Pinpoint the cell where the given text exists, returning its (X, Y) midpoint coordinate. 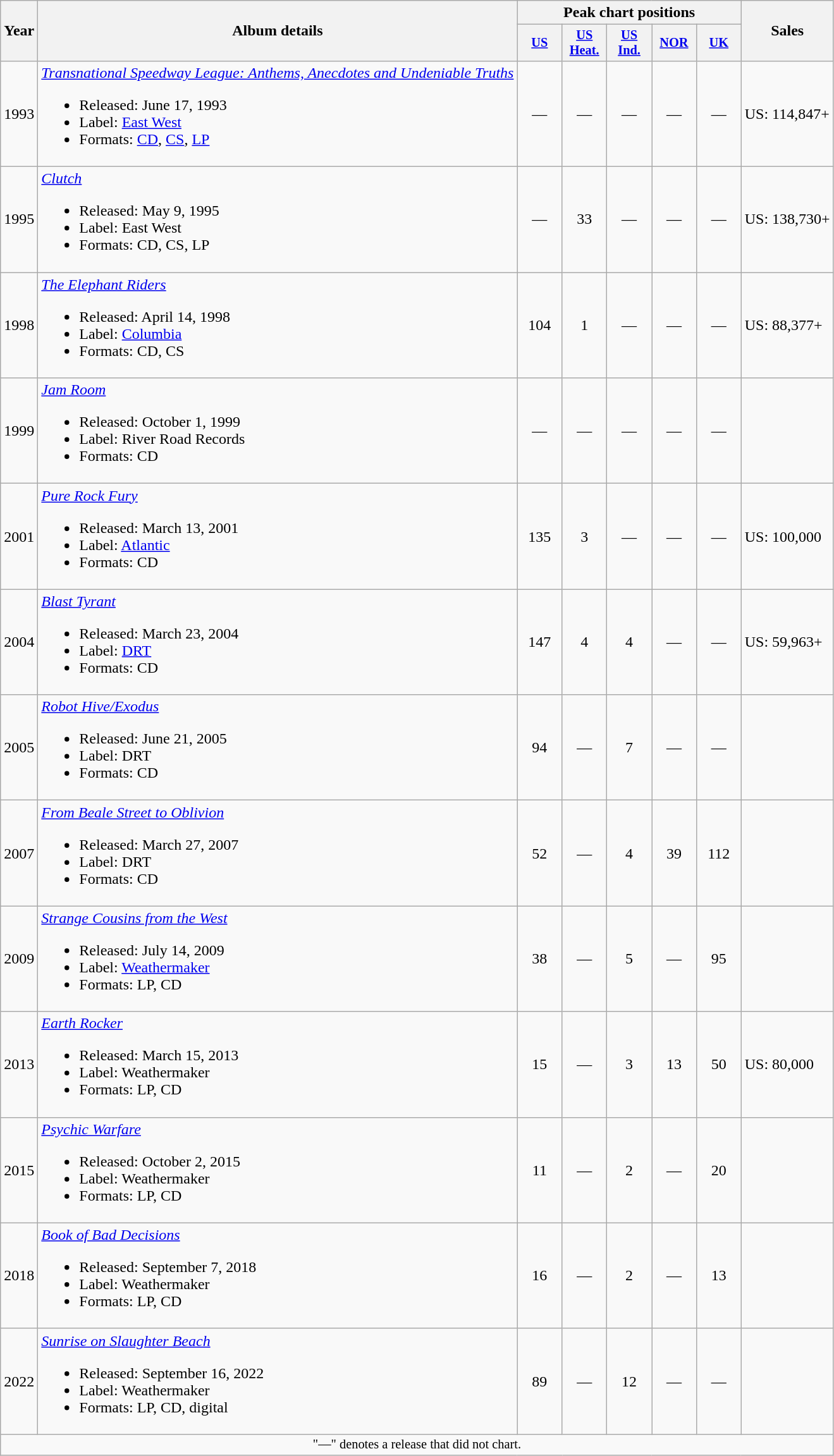
5 (630, 958)
7 (630, 747)
NOR (674, 43)
US: 138,730+ (787, 220)
2013 (19, 1065)
Transnational Speedway League: Anthems, Anecdotes and Undeniable TruthsReleased: June 17, 1993Label: East WestFormats: CD, CS, LP (278, 114)
2005 (19, 747)
12 (630, 1381)
1 (584, 325)
112 (718, 853)
Album details (278, 31)
2022 (19, 1381)
1993 (19, 114)
US (540, 43)
52 (540, 853)
1995 (19, 220)
Sales (787, 31)
Jam RoomReleased: October 1, 1999Label: River Road RecordsFormats: CD (278, 431)
2018 (19, 1276)
ClutchReleased: May 9, 1995Label: East WestFormats: CD, CS, LP (278, 220)
33 (584, 220)
Peak chart positions (629, 13)
USInd. (630, 43)
Book of Bad DecisionsReleased: September 7, 2018Label: WeathermakerFormats: LP, CD (278, 1276)
95 (718, 958)
Year (19, 31)
US: 88,377+ (787, 325)
16 (540, 1276)
2004 (19, 642)
2015 (19, 1170)
US: 100,000 (787, 536)
147 (540, 642)
20 (718, 1170)
38 (540, 958)
89 (540, 1381)
UK (718, 43)
1998 (19, 325)
Robot Hive/ExodusReleased: June 21, 2005Label: DRTFormats: CD (278, 747)
15 (540, 1065)
11 (540, 1170)
94 (540, 747)
"—" denotes a release that did not chart. (417, 1445)
Earth RockerReleased: March 15, 2013Label: WeathermakerFormats: LP, CD (278, 1065)
US: 59,963+ (787, 642)
Blast TyrantReleased: March 23, 2004Label: DRTFormats: CD (278, 642)
From Beale Street to OblivionReleased: March 27, 2007Label: DRTFormats: CD (278, 853)
39 (674, 853)
1999 (19, 431)
2009 (19, 958)
104 (540, 325)
Psychic WarfareReleased: October 2, 2015Label: WeathermakerFormats: LP, CD (278, 1170)
50 (718, 1065)
2001 (19, 536)
Strange Cousins from the WestReleased: July 14, 2009Label: WeathermakerFormats: LP, CD (278, 958)
Sunrise on Slaughter BeachReleased: September 16, 2022Label: WeathermakerFormats: LP, CD, digital (278, 1381)
US: 114,847+ (787, 114)
135 (540, 536)
The Elephant RidersReleased: April 14, 1998Label: ColumbiaFormats: CD, CS (278, 325)
USHeat. (584, 43)
Pure Rock FuryReleased: March 13, 2001Label: AtlanticFormats: CD (278, 536)
US: 80,000 (787, 1065)
2007 (19, 853)
